Pinpoint the cell where the given text exists, returning its (X, Y) midpoint coordinate. 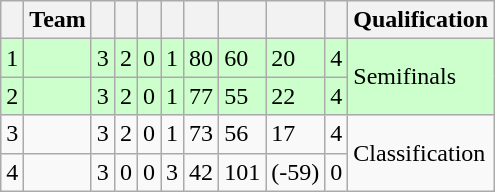
Semifinals (421, 77)
Qualification (421, 20)
Team (58, 20)
73 (202, 134)
Classification (421, 153)
55 (242, 96)
20 (296, 58)
42 (202, 172)
80 (202, 58)
(-59) (296, 172)
22 (296, 96)
17 (296, 134)
56 (242, 134)
101 (242, 172)
60 (242, 58)
77 (202, 96)
